Determine the (X, Y) coordinate at the center of the cell enclosing the given text.  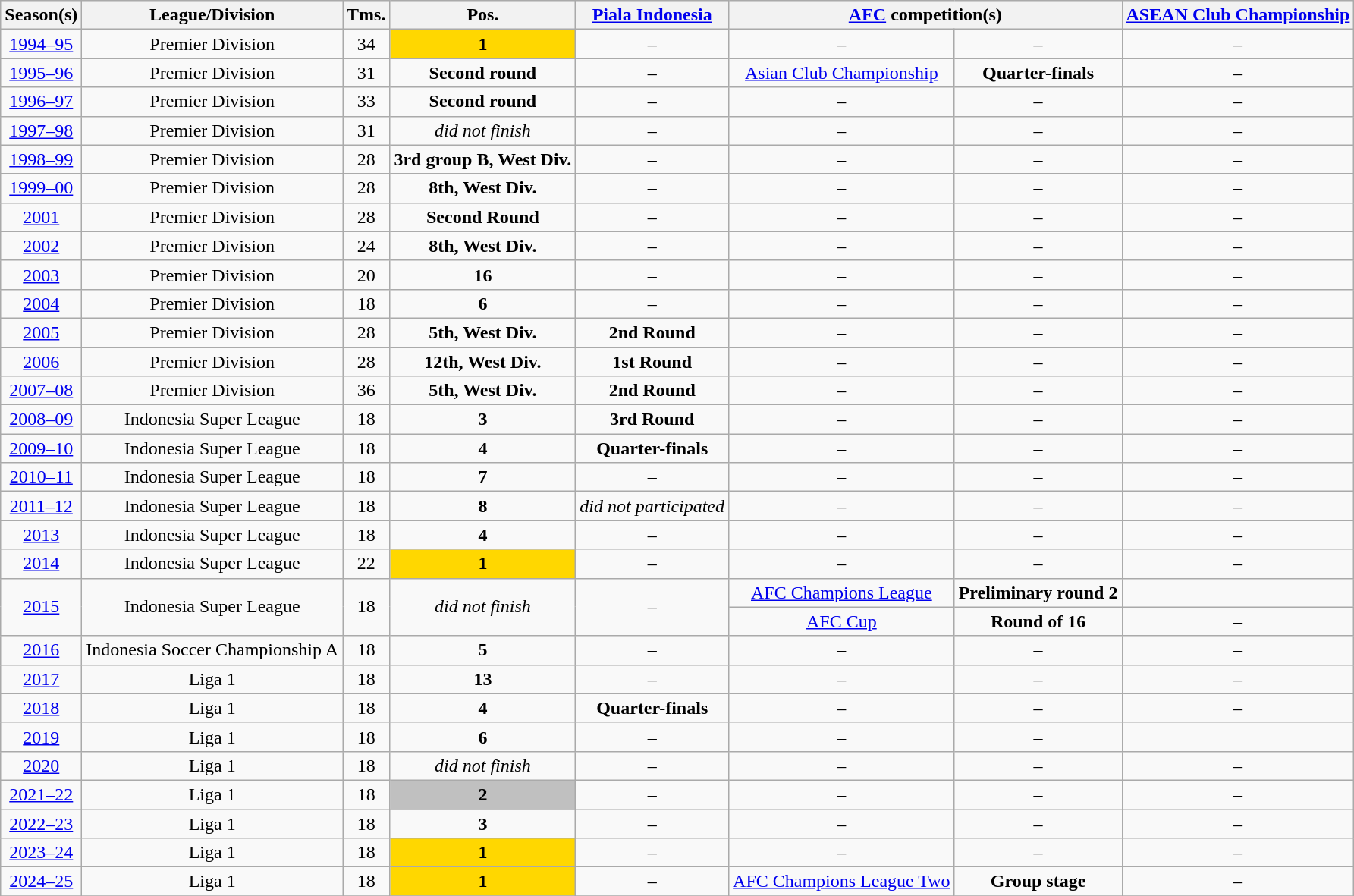
2002 (41, 246)
2005 (41, 332)
2004 (41, 303)
Preliminary round 2 (1038, 593)
7 (482, 477)
2 (482, 794)
1999–00 (41, 188)
2018 (41, 708)
2024–25 (41, 882)
34 (366, 44)
2020 (41, 766)
3rd group B, West Div. (482, 159)
2014 (41, 564)
Group stage (1038, 882)
3rd Round (652, 420)
2021–22 (41, 794)
2011–12 (41, 506)
1995–96 (41, 73)
1994–95 (41, 44)
24 (366, 246)
2015 (41, 607)
2016 (41, 650)
33 (366, 102)
2006 (41, 362)
Indonesia Soccer Championship A (212, 650)
AFC Champions League (842, 593)
2023–24 (41, 853)
12th, West Div. (482, 362)
2007–08 (41, 391)
16 (482, 275)
1st Round (652, 362)
5 (482, 650)
2013 (41, 535)
Pos. (482, 15)
1998–99 (41, 159)
Season(s) (41, 15)
Asian Club Championship (842, 73)
Piala Indonesia (652, 15)
22 (366, 564)
2010–11 (41, 477)
1997–98 (41, 130)
2022–23 (41, 823)
Tms. (366, 15)
did not participated (652, 506)
AFC Cup (842, 621)
8 (482, 506)
2017 (41, 679)
1996–97 (41, 102)
Round of 16 (1038, 621)
AFC competition(s) (925, 15)
2019 (41, 737)
Second Round (482, 217)
ASEAN Club Championship (1238, 15)
13 (482, 679)
League/Division (212, 15)
AFC Champions League Two (842, 882)
2009–10 (41, 448)
20 (366, 275)
2003 (41, 275)
2001 (41, 217)
36 (366, 391)
2008–09 (41, 420)
